Output the [x, y] coordinate of the center of the cell containing the given text.  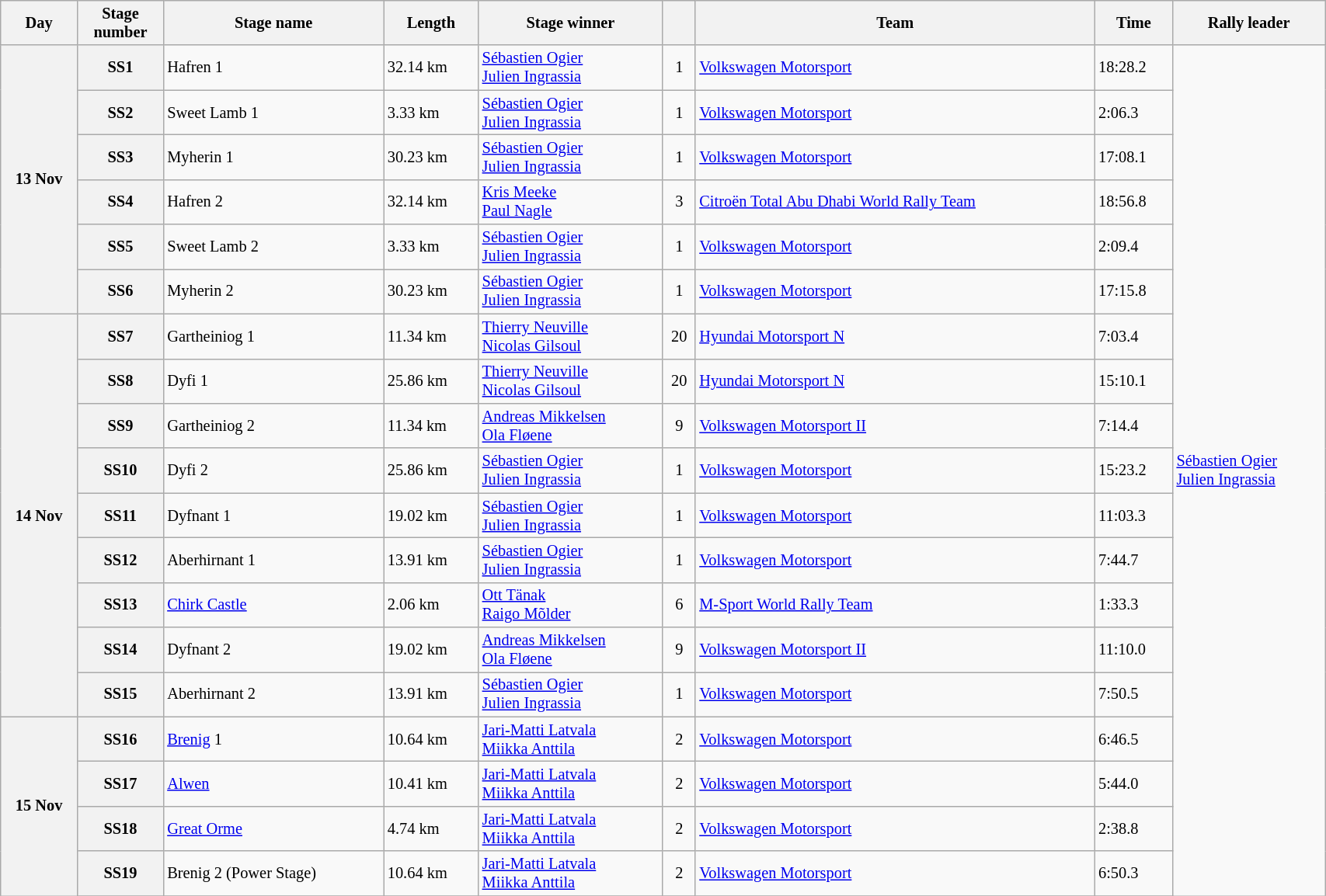
Aberhirnant 2 [273, 694]
SS9 [121, 425]
18:28.2 [1133, 68]
4.74 km [431, 828]
6 [679, 605]
Sweet Lamb 1 [273, 113]
Length [431, 23]
Great Orme [273, 828]
2.06 km [431, 605]
15:23.2 [1133, 471]
SS3 [121, 157]
6:46.5 [1133, 739]
11:10.0 [1133, 650]
Ott Tänak Raigo Mõlder [570, 605]
Day [39, 23]
3 [679, 202]
Kris Meeke Paul Nagle [570, 202]
Dyfi 1 [273, 381]
SS14 [121, 650]
Brenig 1 [273, 739]
SS13 [121, 605]
Alwen [273, 783]
Hafren 1 [273, 68]
7:44.7 [1133, 560]
Stage winner [570, 23]
Aberhirnant 1 [273, 560]
7:14.4 [1133, 425]
Hafren 2 [273, 202]
2:09.4 [1133, 247]
5:44.0 [1133, 783]
Team [895, 23]
Dyfnant 2 [273, 650]
7:03.4 [1133, 336]
M-Sport World Rally Team [895, 605]
Gartheiniog 2 [273, 425]
Dyfi 2 [273, 471]
14 Nov [39, 516]
Chirk Castle [273, 605]
Myherin 1 [273, 157]
SS8 [121, 381]
Stagenumber [121, 23]
SS18 [121, 828]
SS1 [121, 68]
15:10.1 [1133, 381]
SS10 [121, 471]
2:06.3 [1133, 113]
13 Nov [39, 179]
1:33.3 [1133, 605]
SS15 [121, 694]
Sweet Lamb 2 [273, 247]
7:50.5 [1133, 694]
10.41 km [431, 783]
Citroën Total Abu Dhabi World Rally Team [895, 202]
18:56.8 [1133, 202]
SS4 [121, 202]
Rally leader [1249, 23]
17:08.1 [1133, 157]
15 Nov [39, 806]
SS2 [121, 113]
SS6 [121, 291]
SS5 [121, 247]
SS7 [121, 336]
SS11 [121, 516]
Myherin 2 [273, 291]
Dyfnant 1 [273, 516]
SS16 [121, 739]
11:03.3 [1133, 516]
SS12 [121, 560]
Brenig 2 (Power Stage) [273, 873]
Gartheiniog 1 [273, 336]
2:38.8 [1133, 828]
SS19 [121, 873]
SS17 [121, 783]
Stage name [273, 23]
17:15.8 [1133, 291]
6:50.3 [1133, 873]
Time [1133, 23]
